Search for the cell housing the specified text and yield its (x, y) center coordinate. 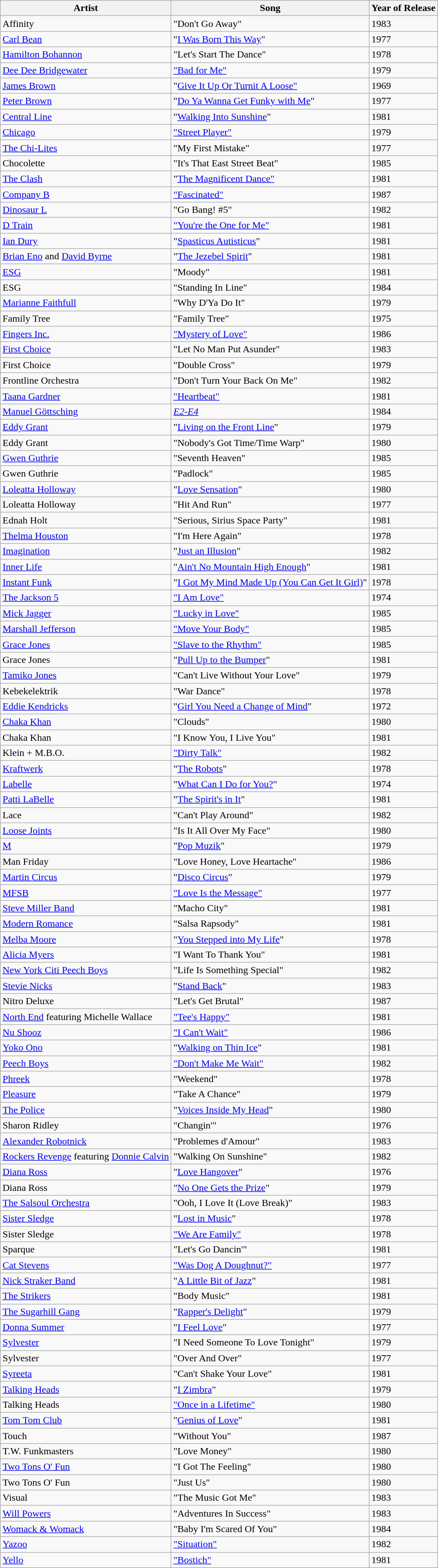
Visual (86, 1498)
North End featuring Michelle Wallace (86, 1017)
"Love Money" (270, 1451)
Dee Dee Bridgewater (86, 70)
"Girl You Need a Change of Mind" (270, 707)
Lace (86, 815)
Manuel Göttsching (86, 411)
Steve Miller Band (86, 908)
Nitro Deluxe (86, 1001)
"I Feel Love" (270, 1327)
E2-E4 (270, 411)
"Genius of Love" (270, 1420)
"I Need Someone To Love Tonight" (270, 1343)
Donna Summer (86, 1327)
"Rapper's Delight" (270, 1312)
Touch (86, 1435)
"Walking Into Sunshine" (270, 117)
The Salsoul Orchestra (86, 1203)
"Pop Muzik" (270, 846)
M (86, 846)
"Was Dog A Doughnut?" (270, 1265)
Year of Release (403, 8)
"Serious, Sirius Space Party" (270, 520)
"Moody" (270, 272)
"I Zimbra" (270, 1389)
"I Know You, I Live You" (270, 738)
"Over And Over" (270, 1358)
Kebekelektrik (86, 691)
Chocolette (86, 163)
Phreek (86, 1079)
"Without You" (270, 1435)
"Voices Inside My Head" (270, 1110)
Ian Dury (86, 241)
"Love Is the Message" (270, 892)
Carl Bean (86, 39)
"No One Gets the Prize" (270, 1188)
"Problemes d'Amour" (270, 1141)
"What Can I Do for You?" (270, 784)
T.W. Funkmasters (86, 1451)
"Pull Up to the Bumper" (270, 660)
"Bostich" (270, 1560)
"Dirty Talk" (270, 753)
"I'm Here Again" (270, 536)
"Hit And Run" (270, 505)
Instant Funk (86, 582)
Marshall Jefferson (86, 629)
Brian Eno and David Byrne (86, 256)
Yoko Ono (86, 1048)
"Nobody's Got Time/Time Warp" (270, 442)
"Just Us" (270, 1482)
"Standing In Line" (270, 287)
"Is It All Over My Face" (270, 830)
"The Jezebel Spirit" (270, 256)
"Give It Up Or Turnit A Loose" (270, 86)
"Bad for Me" (270, 70)
Ednah Holt (86, 520)
"Stand Back" (270, 986)
"Double Cross" (270, 365)
Martin Circus (86, 877)
"Once in a Lifetime" (270, 1405)
"The Robots" (270, 769)
"I Got The Feeling" (270, 1467)
"Love Honey, Love Heartache" (270, 861)
Central Line (86, 117)
"Let's Start The Dance" (270, 55)
Marianne Faithfull (86, 303)
"Ooh, I Love It (Love Break)" (270, 1203)
"Love Hangover" (270, 1172)
Rockers Revenge featuring Donnie Calvin (86, 1156)
Sparque (86, 1250)
The Strikers (86, 1296)
"Let No Man Put Asunder" (270, 349)
"Disco Circus" (270, 877)
"Let's Go Dancin'" (270, 1250)
"Don't Go Away" (270, 24)
"The Music Got Me" (270, 1498)
"Spasticus Autisticus" (270, 241)
"I Got My Mind Made Up (You Can Get It Girl)" (270, 582)
Fingers Inc. (86, 334)
The Police (86, 1110)
Labelle (86, 784)
MFSB (86, 892)
"Weekend" (270, 1079)
"Take A Chance" (270, 1094)
"Adventures In Success" (270, 1513)
"Can't Live Without Your Love" (270, 675)
Hamilton Bohannon (86, 55)
Peech Boys (86, 1063)
"Can't Shake Your Love" (270, 1374)
Affinity (86, 24)
Sharon Ridley (86, 1125)
"Situation" (270, 1544)
"The Magnificent Dance" (270, 179)
Pleasure (86, 1094)
"Don't Turn Your Back On Me" (270, 380)
Man Friday (86, 861)
Family Tree (86, 318)
"Salsa Rapsody" (270, 923)
"My First Mistake" (270, 148)
"I Am Love" (270, 598)
Alexander Robotnick (86, 1141)
"Just an Illusion" (270, 551)
"Street Player" (270, 132)
"Slave to the Rhythm" (270, 644)
"Tee's Happy" (270, 1017)
Peter Brown (86, 101)
"We Are Family" (270, 1234)
"Walking On Sunshine" (270, 1156)
Imagination (86, 551)
"Clouds" (270, 722)
"I Was Born This Way" (270, 39)
Nu Shooz (86, 1032)
"Love Sensation" (270, 489)
"Can't Play Around" (270, 815)
"Body Music" (270, 1296)
New York Citi Peech Boys (86, 970)
Yello (86, 1560)
1972 (403, 707)
Alicia Myers (86, 955)
"Padlock" (270, 474)
"I Want To Thank You" (270, 955)
Nick Straker Band (86, 1281)
Tom Tom Club (86, 1420)
Inner Life (86, 567)
"Changin'" (270, 1125)
Artist (86, 8)
"Let's Get Brutal" (270, 1001)
Cat Stevens (86, 1265)
Womack & Womack (86, 1529)
"A Little Bit of Jazz" (270, 1281)
The Clash (86, 179)
"I Can't Wait" (270, 1032)
Stevie Nicks (86, 986)
"You're the One for Me" (270, 225)
Tamiko Jones (86, 675)
"Baby I'm Scared Of You" (270, 1529)
"Lucky in Love" (270, 613)
"Move Your Body" (270, 629)
"The Spirit's in It" (270, 799)
"Macho City" (270, 908)
"It's That East Street Beat" (270, 163)
Eddie Kendricks (86, 707)
Taana Gardner (86, 396)
"War Dance" (270, 691)
The Chi-Lites (86, 148)
1969 (403, 86)
"Lost in Music" (270, 1219)
"Walking on Thin Ice" (270, 1048)
Klein + M.B.O. (86, 753)
Loose Joints (86, 830)
"Ain't No Mountain High Enough" (270, 567)
Chicago (86, 132)
"Go Bang! #5" (270, 210)
James Brown (86, 86)
Melba Moore (86, 939)
Yazoo (86, 1544)
"Mystery of Love" (270, 334)
1975 (403, 318)
"Fascinated" (270, 194)
Will Powers (86, 1513)
"Family Tree" (270, 318)
"Seventh Heaven" (270, 458)
"Heartbeat" (270, 396)
"Don't Make Me Wait" (270, 1063)
Mick Jagger (86, 613)
Dinosaur L (86, 210)
Frontline Orchestra (86, 380)
Thelma Houston (86, 536)
The Jackson 5 (86, 598)
"Do Ya Wanna Get Funky with Me" (270, 101)
Syreeta (86, 1374)
Patti LaBelle (86, 799)
Modern Romance (86, 923)
The Sugarhill Gang (86, 1312)
"Living on the Front Line" (270, 427)
Song (270, 8)
"Why D'Ya Do It" (270, 303)
"You Stepped into My Life" (270, 939)
Kraftwerk (86, 769)
D Train (86, 225)
Company B (86, 194)
"Life Is Something Special" (270, 970)
